Locate the cell with the specified text and output its [X, Y] center coordinate. 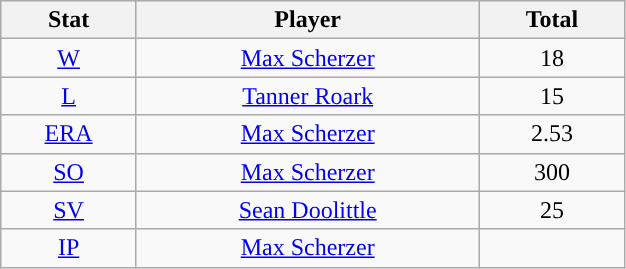
IP [69, 248]
Tanner Roark [307, 96]
Total [552, 20]
SO [69, 172]
2.53 [552, 134]
300 [552, 172]
18 [552, 58]
25 [552, 210]
L [69, 96]
Sean Doolittle [307, 210]
ERA [69, 134]
15 [552, 96]
W [69, 58]
Stat [69, 20]
Player [307, 20]
SV [69, 210]
